Return the (x, y) coordinate for the center point of the cell that contains the specified text.  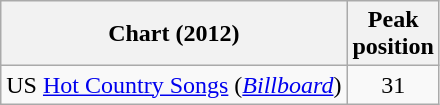
Chart (2012) (174, 34)
31 (393, 85)
US Hot Country Songs (Billboard) (174, 85)
Peakposition (393, 34)
